Search for the cell housing the specified text and yield its [X, Y] center coordinate. 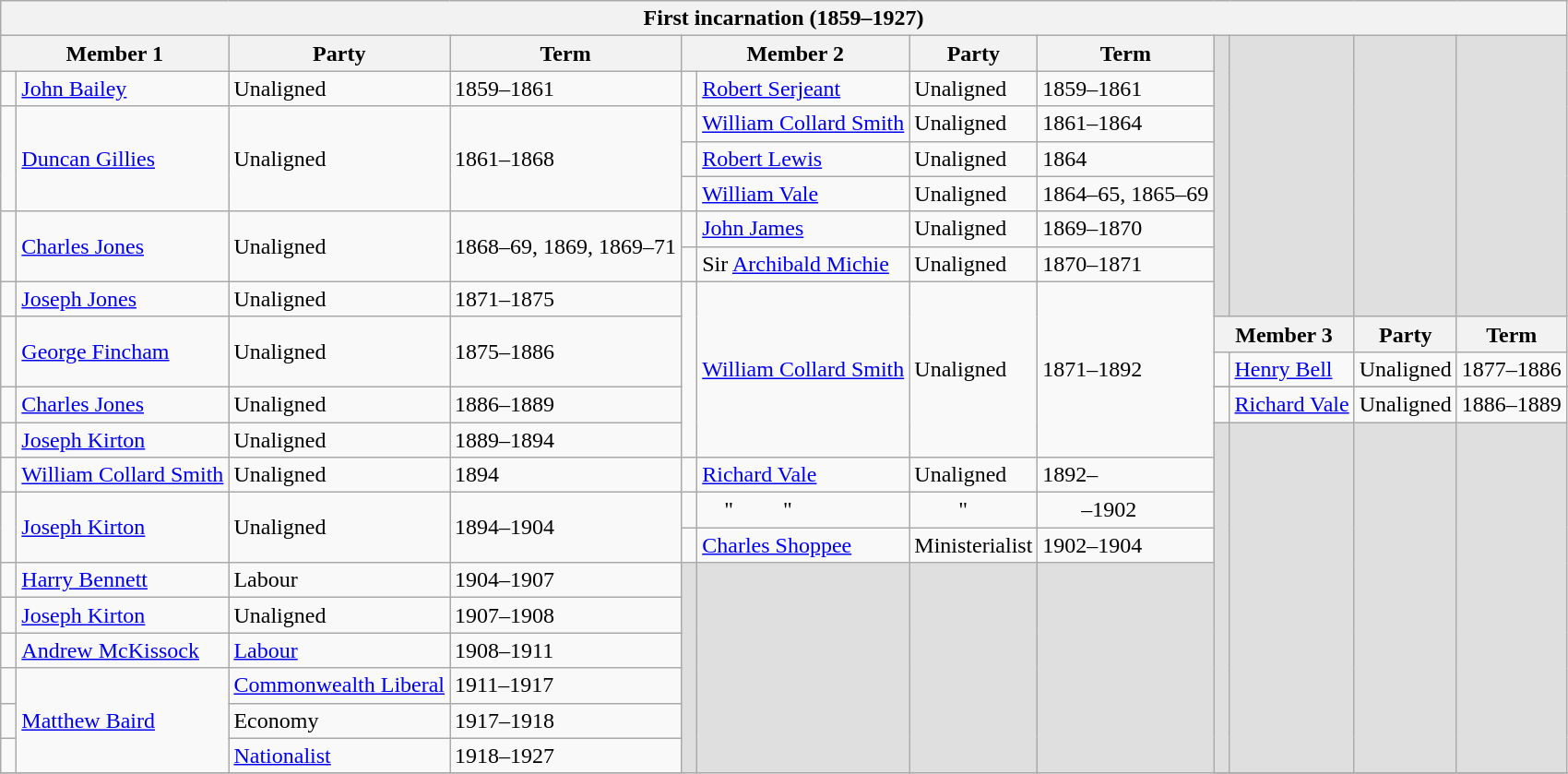
1892– [1125, 475]
1870–1871 [1125, 264]
1907–1908 [566, 615]
1902–1904 [1125, 545]
Nationalist [339, 756]
" " [803, 510]
1889–1894 [566, 440]
1877–1886 [1511, 369]
Andrew McKissock [123, 650]
1864 [1125, 159]
Sir Archibald Michie [803, 264]
Member 2 [795, 54]
John James [803, 229]
1917–1918 [566, 720]
Robert Lewis [803, 159]
Matthew Baird [123, 720]
Robert Serjeant [803, 89]
1894 [566, 475]
1904–1907 [566, 580]
1869–1870 [1125, 229]
Member 3 [1284, 334]
1911–1917 [566, 685]
George Fincham [123, 351]
1861–1864 [1125, 124]
1861–1868 [566, 159]
First incarnation (1859–1927) [784, 18]
1875–1886 [566, 351]
John Bailey [123, 89]
1908–1911 [566, 650]
1894–1904 [566, 528]
–1902 [1125, 510]
Economy [339, 720]
Commonwealth Liberal [339, 685]
1864–65, 1865–69 [1125, 194]
1918–1927 [566, 756]
Charles Shoppee [803, 545]
1871–1892 [1125, 369]
Henry Bell [1291, 369]
1871–1875 [566, 299]
1868–69, 1869, 1869–71 [566, 246]
Member 1 [114, 54]
" [974, 510]
Harry Bennett [123, 580]
Duncan Gillies [123, 159]
William Vale [803, 194]
Joseph Jones [123, 299]
Ministerialist [974, 545]
